Pinpoint the cell where the given text exists, returning its [x, y] midpoint coordinate. 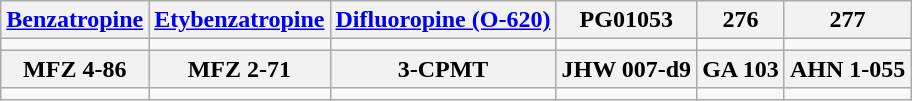
AHN 1-055 [847, 69]
JHW 007-d9 [626, 69]
Difluoropine (O-620) [443, 20]
MFZ 4-86 [75, 69]
GA 103 [741, 69]
Benzatropine [75, 20]
277 [847, 20]
3-CPMT [443, 69]
276 [741, 20]
PG01053 [626, 20]
MFZ 2-71 [240, 69]
Etybenzatropine [240, 20]
